Pinpoint the cell where the given text exists, returning its (x, y) midpoint coordinate. 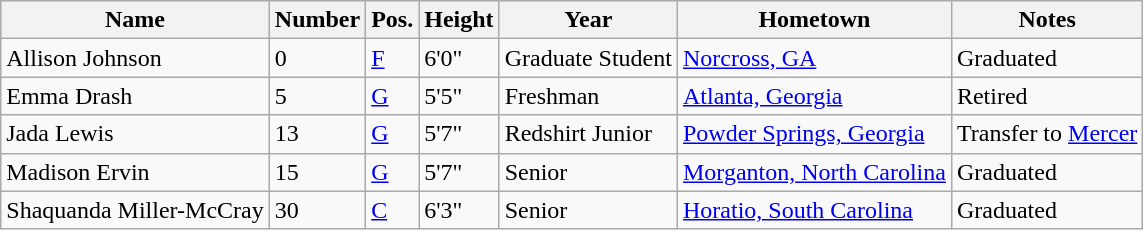
Jada Lewis (136, 134)
0 (317, 58)
Powder Springs, Georgia (814, 134)
Emma Drash (136, 96)
Norcross, GA (814, 58)
Name (136, 20)
30 (317, 210)
Redshirt Junior (588, 134)
Notes (1046, 20)
13 (317, 134)
Morganton, North Carolina (814, 172)
Hometown (814, 20)
Number (317, 20)
Horatio, South Carolina (814, 210)
Atlanta, Georgia (814, 96)
Allison Johnson (136, 58)
5 (317, 96)
Graduate Student (588, 58)
Height (459, 20)
Year (588, 20)
Madison Ervin (136, 172)
6'3" (459, 210)
Transfer to Mercer (1046, 134)
Retired (1046, 96)
5'5" (459, 96)
6'0" (459, 58)
Shaquanda Miller-McCray (136, 210)
Freshman (588, 96)
Pos. (392, 20)
15 (317, 172)
C (392, 210)
F (392, 58)
